Output the (X, Y) coordinate of the center of the cell containing the given text.  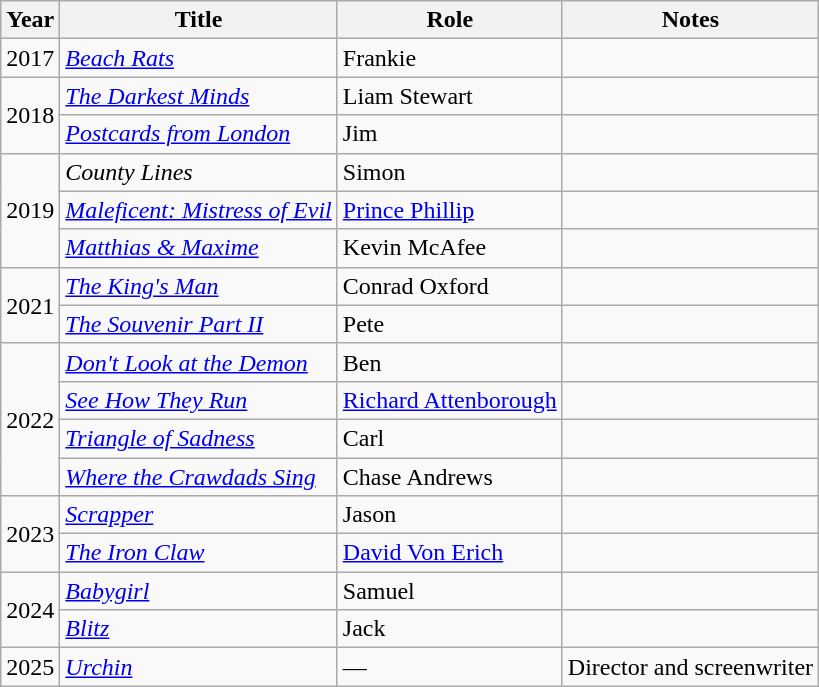
Richard Attenborough (450, 400)
Year (30, 20)
The King's Man (198, 286)
2021 (30, 305)
Jack (450, 629)
Jim (450, 134)
Jason (450, 515)
Scrapper (198, 515)
Don't Look at the Demon (198, 362)
Postcards from London (198, 134)
Kevin McAfee (450, 248)
David Von Erich (450, 553)
Simon (450, 172)
See How They Run (198, 400)
Chase Andrews (450, 477)
2019 (30, 210)
Urchin (198, 667)
Pete (450, 324)
2022 (30, 419)
Carl (450, 438)
Triangle of Sadness (198, 438)
Liam Stewart (450, 96)
Babygirl (198, 591)
2018 (30, 115)
Ben (450, 362)
Frankie (450, 58)
Beach Rats (198, 58)
Prince Phillip (450, 210)
Samuel (450, 591)
The Souvenir Part II (198, 324)
2024 (30, 610)
Blitz (198, 629)
Conrad Oxford (450, 286)
Matthias & Maxime (198, 248)
Title (198, 20)
— (450, 667)
The Darkest Minds (198, 96)
Where the Crawdads Sing (198, 477)
2025 (30, 667)
Maleficent: Mistress of Evil (198, 210)
Notes (690, 20)
Role (450, 20)
Director and screenwriter (690, 667)
The Iron Claw (198, 553)
County Lines (198, 172)
2023 (30, 534)
2017 (30, 58)
